Find where the given text appears and provide that cell's center as (x, y) coordinate. 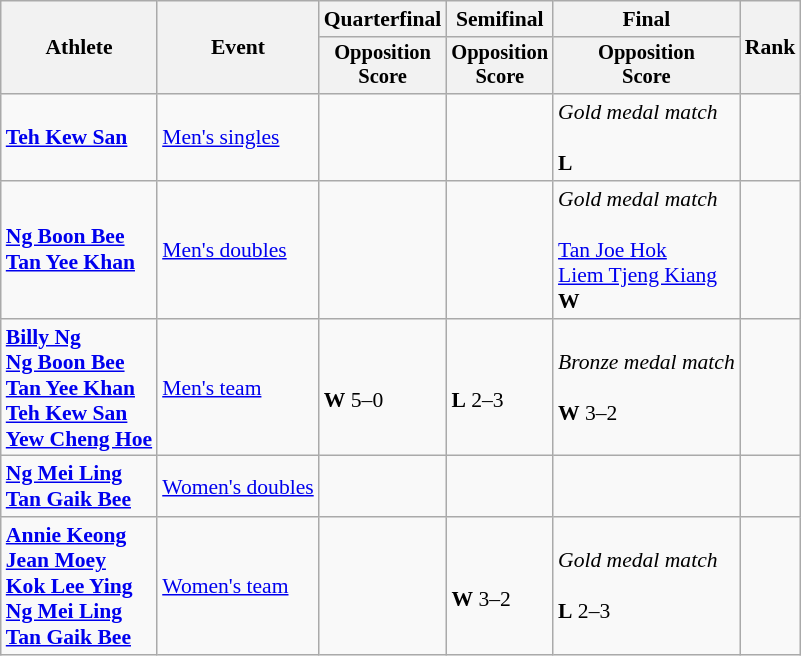
W 5–0 (383, 388)
Teh Kew San (79, 138)
Women's team (238, 586)
Gold medal matchL (646, 138)
Bronze medal matchW 3–2 (646, 388)
Rank (770, 48)
Final (646, 19)
Quarterfinal (383, 19)
Men's team (238, 388)
Men's singles (238, 138)
Athlete (79, 48)
Billy NgNg Boon BeeTan Yee KhanTeh Kew SanYew Cheng Hoe (79, 388)
Gold medal matchTan Joe HokLiem Tjeng KiangW (646, 250)
Gold medal matchL 2–3 (646, 586)
L 2–3 (500, 388)
Women's doubles (238, 486)
W 3–2 (500, 586)
Ng Boon BeeTan Yee Khan (79, 250)
Event (238, 48)
Annie KeongJean MoeyKok Lee YingNg Mei LingTan Gaik Bee (79, 586)
Semifinal (500, 19)
Men's doubles (238, 250)
Ng Mei LingTan Gaik Bee (79, 486)
